Identify which cell holds the provided text, then report its [x, y] central coordinate. 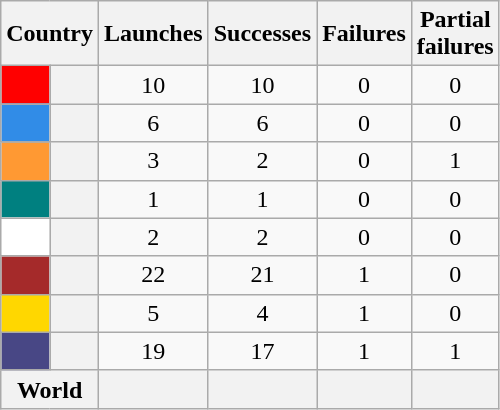
Successes [262, 34]
19 [153, 351]
Partial failures [455, 34]
Country [50, 34]
22 [153, 275]
Failures [364, 34]
21 [262, 275]
5 [153, 313]
World [50, 389]
17 [262, 351]
4 [262, 313]
Launches [153, 34]
3 [153, 161]
